Return the (x, y) coordinate for the center point of the cell that contains the specified text.  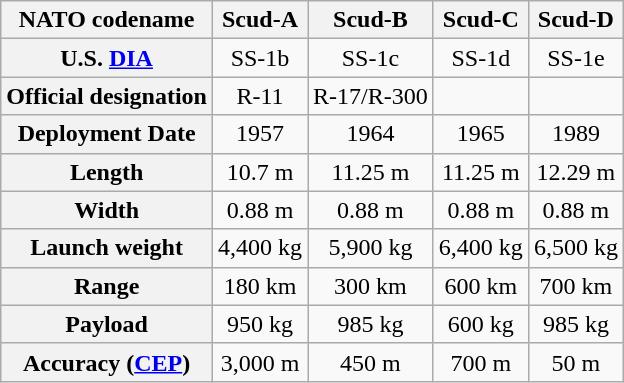
1989 (576, 134)
700 km (576, 286)
10.7 m (260, 172)
SS-1d (480, 58)
Scud-C (480, 20)
6,400 kg (480, 248)
SS-1b (260, 58)
SS-1e (576, 58)
R-11 (260, 96)
1965 (480, 134)
300 km (371, 286)
U.S. DIA (107, 58)
Accuracy (CEP) (107, 362)
6,500 kg (576, 248)
Official designation (107, 96)
1957 (260, 134)
700 m (480, 362)
Range (107, 286)
600 km (480, 286)
NATO codename (107, 20)
5,900 kg (371, 248)
Length (107, 172)
4,400 kg (260, 248)
SS-1c (371, 58)
600 kg (480, 324)
12.29 m (576, 172)
Scud-A (260, 20)
1964 (371, 134)
Payload (107, 324)
Scud-B (371, 20)
180 km (260, 286)
R-17/R-300 (371, 96)
Launch weight (107, 248)
3,000 m (260, 362)
Width (107, 210)
50 m (576, 362)
450 m (371, 362)
Scud-D (576, 20)
950 kg (260, 324)
Deployment Date (107, 134)
